For the text-containing cell, return its midpoint in (x, y) coordinate format. 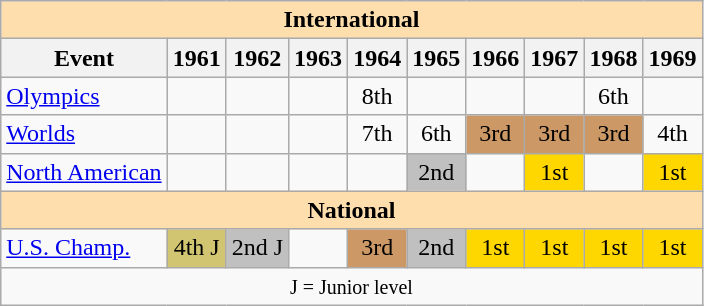
7th (378, 134)
1966 (496, 58)
1961 (196, 58)
4th J (196, 248)
1967 (554, 58)
2nd J (257, 248)
North American (84, 172)
1964 (378, 58)
J = Junior level (352, 286)
Olympics (84, 96)
Event (84, 58)
International (352, 20)
1963 (318, 58)
1968 (614, 58)
8th (378, 96)
1969 (672, 58)
1965 (436, 58)
National (352, 210)
1962 (257, 58)
4th (672, 134)
U.S. Champ. (84, 248)
Worlds (84, 134)
